Find where the given text appears and provide that cell's center as [x, y] coordinate. 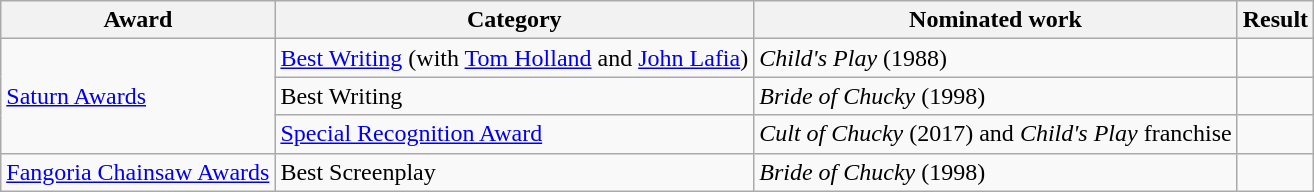
Award [138, 20]
Child's Play (1988) [996, 58]
Fangoria Chainsaw Awards [138, 172]
Special Recognition Award [514, 134]
Cult of Chucky (2017) and Child's Play franchise [996, 134]
Best Writing [514, 96]
Category [514, 20]
Saturn Awards [138, 96]
Nominated work [996, 20]
Result [1275, 20]
Best Screenplay [514, 172]
Best Writing (with Tom Holland and John Lafia) [514, 58]
